Capture the cell that displays the provided text and extract its [X, Y] central coordinate. 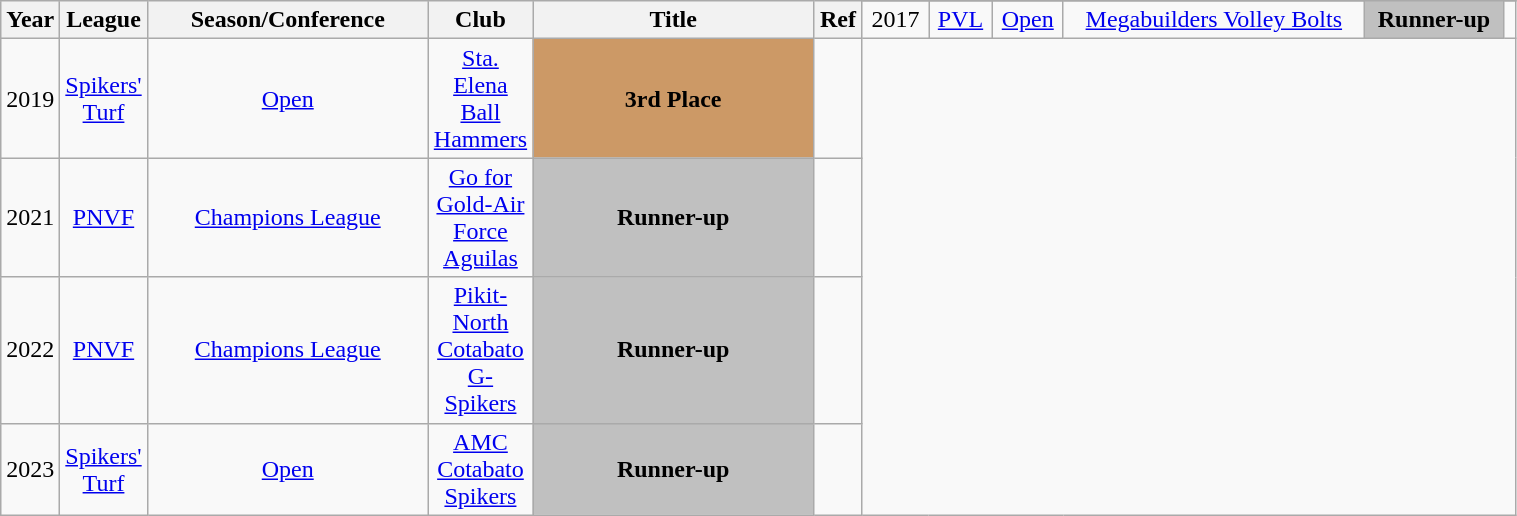
League [104, 20]
Megabuilders Volley Bolts [1214, 20]
Club [480, 20]
2017 [895, 20]
2021 [30, 218]
Title [674, 20]
Pikit-North Cotabato G-Spikers [480, 350]
2023 [30, 469]
Year [30, 20]
2022 [30, 350]
AMC Cotabato Spikers [480, 469]
3rd Place [674, 98]
Go for Gold-Air Force Aguilas [480, 218]
PVL [961, 20]
2019 [30, 98]
Season/Conference [288, 20]
Ref [838, 20]
Sta. Elena Ball Hammers [480, 98]
